Pinpoint the cell where the given text exists, returning its (x, y) midpoint coordinate. 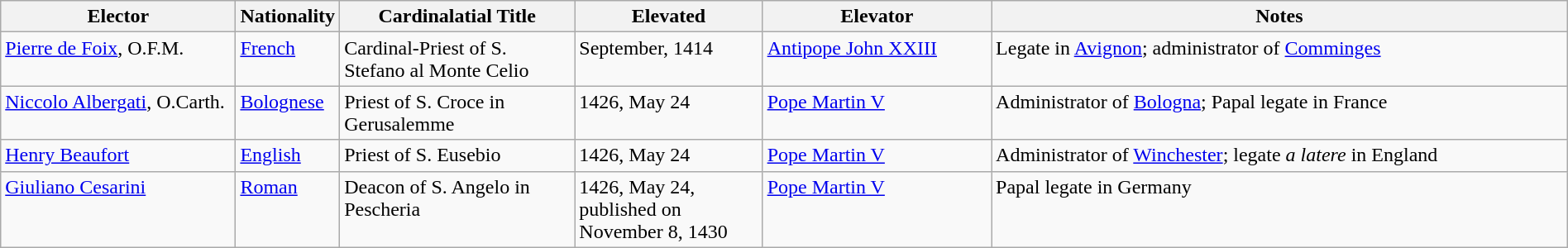
Roman (288, 209)
French (288, 60)
English (288, 155)
Deacon of S. Angelo in Pescheria (457, 209)
Administrator of Winchester; legate a latere in England (1280, 155)
Legate in Avignon; administrator of Comminges (1280, 60)
1426, May 24, published on November 8, 1430 (668, 209)
Pierre de Foix, O.F.M. (118, 60)
Antipope John XXIII (877, 60)
September, 1414 (668, 60)
Niccolo Albergati, O.Carth. (118, 112)
Elevator (877, 17)
Bolognese (288, 112)
Elevated (668, 17)
Papal legate in Germany (1280, 209)
Henry Beaufort (118, 155)
Nationality (288, 17)
Cardinal-Priest of S. Stefano al Monte Celio (457, 60)
Priest of S. Croce in Gerusalemme (457, 112)
Priest of S. Eusebio (457, 155)
Notes (1280, 17)
Giuliano Cesarini (118, 209)
Elector (118, 17)
Cardinalatial Title (457, 17)
Administrator of Bologna; Papal legate in France (1280, 112)
